Pinpoint the cell where the given text exists, returning its [x, y] midpoint coordinate. 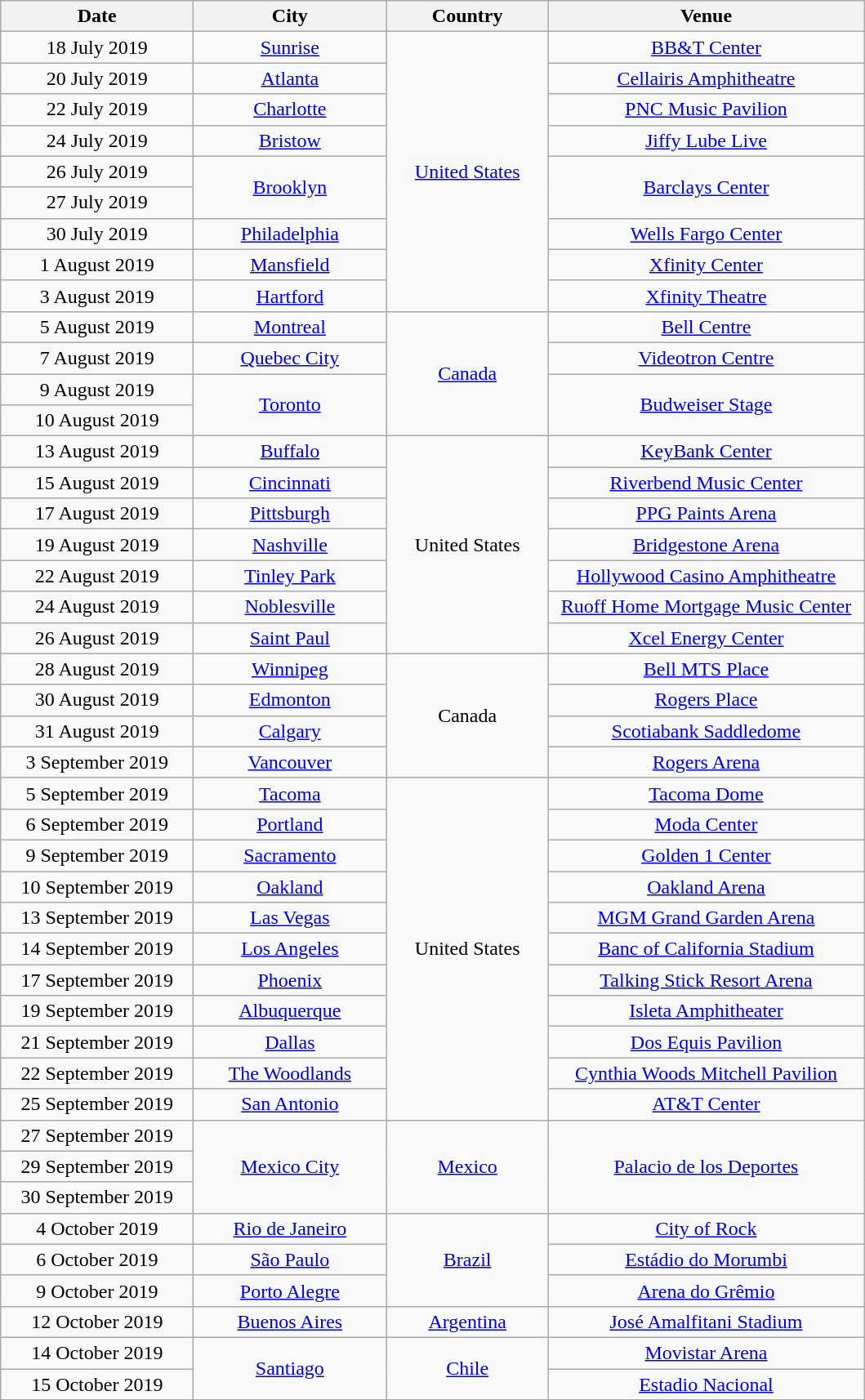
São Paulo [290, 1260]
Cellairis Amphitheatre [706, 78]
Scotiabank Saddledome [706, 731]
5 August 2019 [97, 327]
Dos Equis Pavilion [706, 1042]
Portland [290, 824]
Pittsburgh [290, 514]
Banc of California Stadium [706, 949]
Moda Center [706, 824]
10 September 2019 [97, 886]
MGM Grand Garden Arena [706, 918]
24 July 2019 [97, 140]
Bell Centre [706, 327]
Oakland Arena [706, 886]
Palacio de los Deportes [706, 1166]
Quebec City [290, 358]
Atlanta [290, 78]
Tinley Park [290, 576]
Mexico [467, 1166]
Buenos Aires [290, 1322]
Bell MTS Place [706, 669]
21 September 2019 [97, 1042]
Mexico City [290, 1166]
Hollywood Casino Amphitheatre [706, 576]
Date [97, 16]
Buffalo [290, 452]
City [290, 16]
Calgary [290, 731]
Nashville [290, 545]
26 August 2019 [97, 638]
13 September 2019 [97, 918]
Las Vegas [290, 918]
13 August 2019 [97, 452]
Xfinity Theatre [706, 296]
Mansfield [290, 265]
PNC Music Pavilion [706, 109]
1 August 2019 [97, 265]
27 September 2019 [97, 1135]
Jiffy Lube Live [706, 140]
Saint Paul [290, 638]
Golden 1 Center [706, 855]
Sacramento [290, 855]
Oakland [290, 886]
PPG Paints Arena [706, 514]
14 September 2019 [97, 949]
24 August 2019 [97, 607]
José Amalfitani Stadium [706, 1322]
Wells Fargo Center [706, 234]
6 September 2019 [97, 824]
30 September 2019 [97, 1197]
9 October 2019 [97, 1291]
Rio de Janeiro [290, 1228]
Winnipeg [290, 669]
Porto Alegre [290, 1291]
Tacoma Dome [706, 793]
Edmonton [290, 700]
Philadelphia [290, 234]
7 August 2019 [97, 358]
Estádio do Morumbi [706, 1260]
Chile [467, 1368]
28 August 2019 [97, 669]
Dallas [290, 1042]
Barclays Center [706, 187]
City of Rock [706, 1228]
The Woodlands [290, 1073]
26 July 2019 [97, 172]
Xcel Energy Center [706, 638]
AT&T Center [706, 1104]
Cynthia Woods Mitchell Pavilion [706, 1073]
Los Angeles [290, 949]
Movistar Arena [706, 1353]
Albuquerque [290, 1011]
Rogers Place [706, 700]
Arena do Grêmio [706, 1291]
Rogers Arena [706, 762]
Brazil [467, 1260]
22 September 2019 [97, 1073]
22 July 2019 [97, 109]
9 August 2019 [97, 390]
San Antonio [290, 1104]
4 October 2019 [97, 1228]
30 July 2019 [97, 234]
Videotron Centre [706, 358]
Phoenix [290, 980]
27 July 2019 [97, 203]
Argentina [467, 1322]
Ruoff Home Mortgage Music Center [706, 607]
Toronto [290, 405]
17 September 2019 [97, 980]
6 October 2019 [97, 1260]
3 September 2019 [97, 762]
Cincinnati [290, 483]
Bridgestone Arena [706, 545]
KeyBank Center [706, 452]
19 September 2019 [97, 1011]
Tacoma [290, 793]
14 October 2019 [97, 1353]
29 September 2019 [97, 1166]
Estadio Nacional [706, 1384]
Riverbend Music Center [706, 483]
15 October 2019 [97, 1384]
5 September 2019 [97, 793]
10 August 2019 [97, 421]
19 August 2019 [97, 545]
9 September 2019 [97, 855]
20 July 2019 [97, 78]
BB&T Center [706, 47]
Venue [706, 16]
25 September 2019 [97, 1104]
Vancouver [290, 762]
Country [467, 16]
15 August 2019 [97, 483]
Talking Stick Resort Arena [706, 980]
Noblesville [290, 607]
Brooklyn [290, 187]
Hartford [290, 296]
Sunrise [290, 47]
Budweiser Stage [706, 405]
30 August 2019 [97, 700]
Isleta Amphitheater [706, 1011]
17 August 2019 [97, 514]
31 August 2019 [97, 731]
Santiago [290, 1368]
Charlotte [290, 109]
Bristow [290, 140]
18 July 2019 [97, 47]
Xfinity Center [706, 265]
Montreal [290, 327]
22 August 2019 [97, 576]
12 October 2019 [97, 1322]
3 August 2019 [97, 296]
